Determine the [X, Y] coordinate at the center of the cell enclosing the given text.  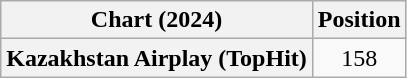
158 [359, 58]
Position [359, 20]
Chart (2024) [157, 20]
Kazakhstan Airplay (TopHit) [157, 58]
